Pinpoint the cell where the given text exists, returning its (x, y) midpoint coordinate. 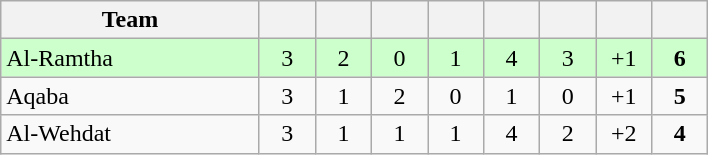
+2 (624, 134)
5 (680, 96)
Al-Wehdat (130, 134)
Aqaba (130, 96)
6 (680, 58)
Team (130, 20)
Al-Ramtha (130, 58)
